Detect which cell encompasses the target text, then output its [x, y] center coordinate. 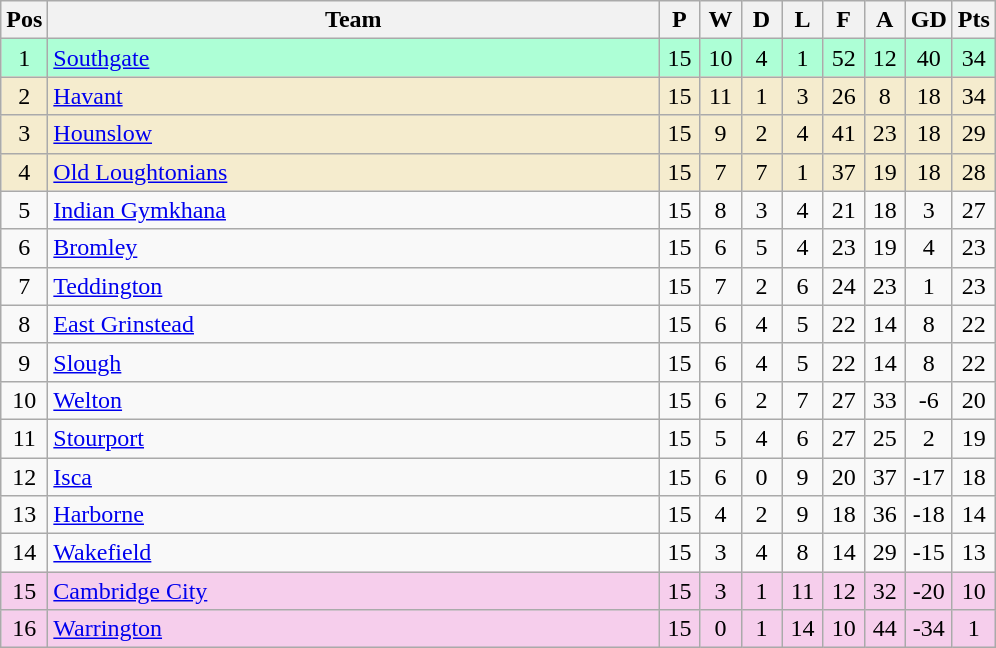
36 [884, 515]
Teddington [354, 286]
25 [884, 438]
44 [884, 629]
P [680, 20]
21 [844, 210]
Cambridge City [354, 591]
Southgate [354, 58]
Stourport [354, 438]
East Grinstead [354, 324]
W [720, 20]
26 [844, 96]
32 [884, 591]
Team [354, 20]
Havant [354, 96]
Slough [354, 362]
-34 [928, 629]
-6 [928, 400]
40 [928, 58]
Bromley [354, 248]
-17 [928, 477]
Indian Gymkhana [354, 210]
16 [24, 629]
GD [928, 20]
41 [844, 134]
Isca [354, 477]
24 [844, 286]
-15 [928, 553]
Hounslow [354, 134]
Harborne [354, 515]
Pts [974, 20]
Pos [24, 20]
Wakefield [354, 553]
A [884, 20]
Warrington [354, 629]
F [844, 20]
28 [974, 172]
Welton [354, 400]
D [762, 20]
-20 [928, 591]
52 [844, 58]
33 [884, 400]
L [802, 20]
-18 [928, 515]
Old Loughtonians [354, 172]
